Detect which cell encompasses the target text, then output its [X, Y] center coordinate. 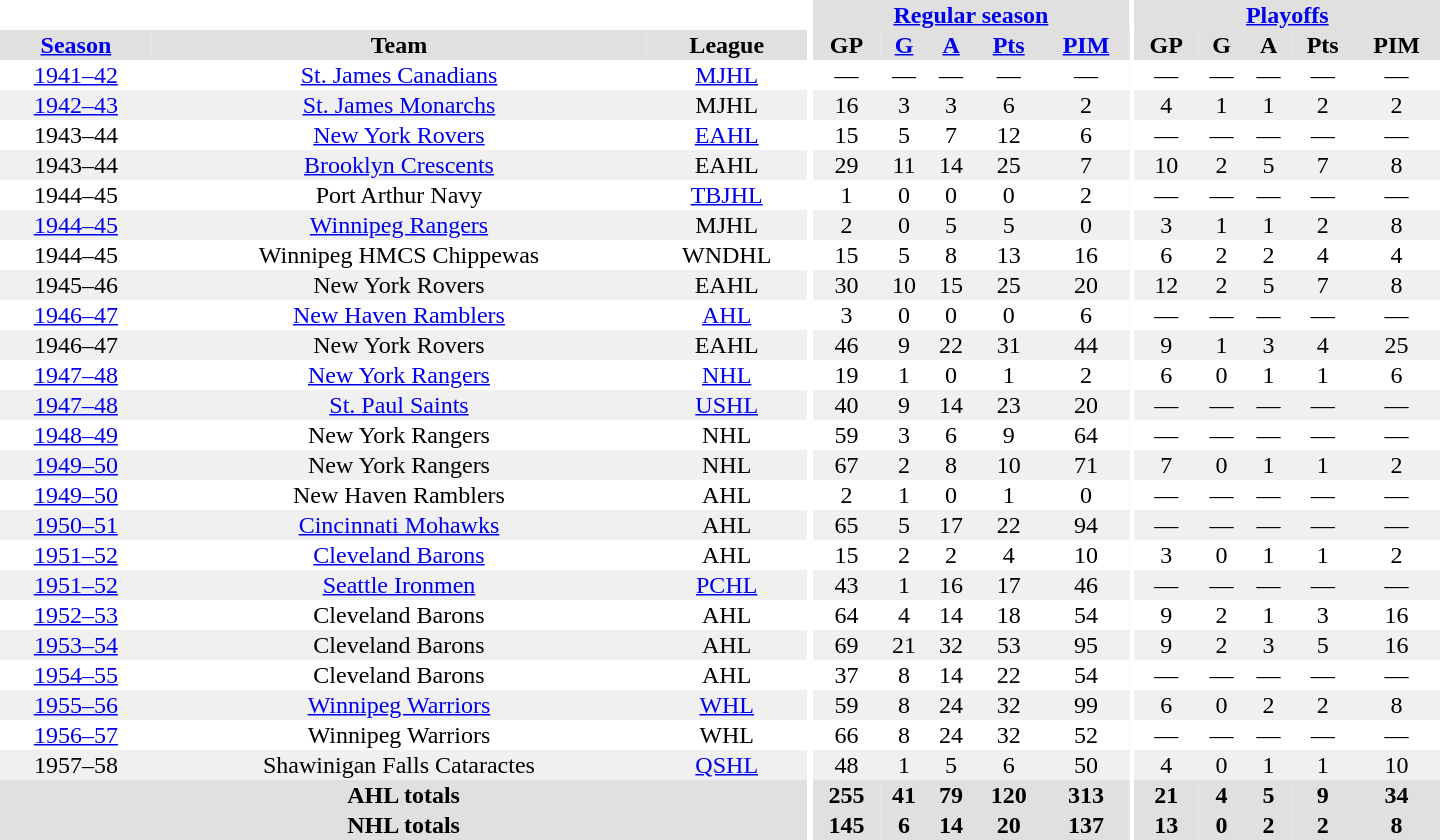
Port Arthur Navy [399, 195]
1954–55 [76, 675]
313 [1086, 795]
1955–56 [76, 705]
St. Paul Saints [399, 405]
WNDHL [726, 255]
1956–57 [76, 735]
65 [846, 525]
11 [904, 165]
1952–53 [76, 615]
41 [904, 795]
St. James Canadians [399, 75]
1950–51 [76, 525]
Cincinnati Mohawks [399, 525]
QSHL [726, 765]
69 [846, 645]
Brooklyn Crescents [399, 165]
48 [846, 765]
Playoffs [1288, 15]
37 [846, 675]
1941–42 [76, 75]
TBJHL [726, 195]
1957–58 [76, 765]
PCHL [726, 585]
53 [1009, 645]
19 [846, 375]
50 [1086, 765]
94 [1086, 525]
255 [846, 795]
30 [846, 285]
95 [1086, 645]
23 [1009, 405]
Team [399, 45]
Regular season [970, 15]
NHL totals [404, 825]
145 [846, 825]
34 [1396, 795]
137 [1086, 825]
79 [952, 795]
Season [76, 45]
Shawinigan Falls Cataractes [399, 765]
AHL totals [404, 795]
66 [846, 735]
40 [846, 405]
52 [1086, 735]
Seattle Ironmen [399, 585]
St. James Monarchs [399, 105]
29 [846, 165]
44 [1086, 345]
USHL [726, 405]
1948–49 [76, 435]
1953–54 [76, 645]
Winnipeg HMCS Chippewas [399, 255]
1945–46 [76, 285]
18 [1009, 615]
League [726, 45]
1942–43 [76, 105]
99 [1086, 705]
43 [846, 585]
71 [1086, 465]
120 [1009, 795]
67 [846, 465]
31 [1009, 345]
Winnipeg Rangers [399, 225]
